Return [x, y] of the center of cell containing provided text 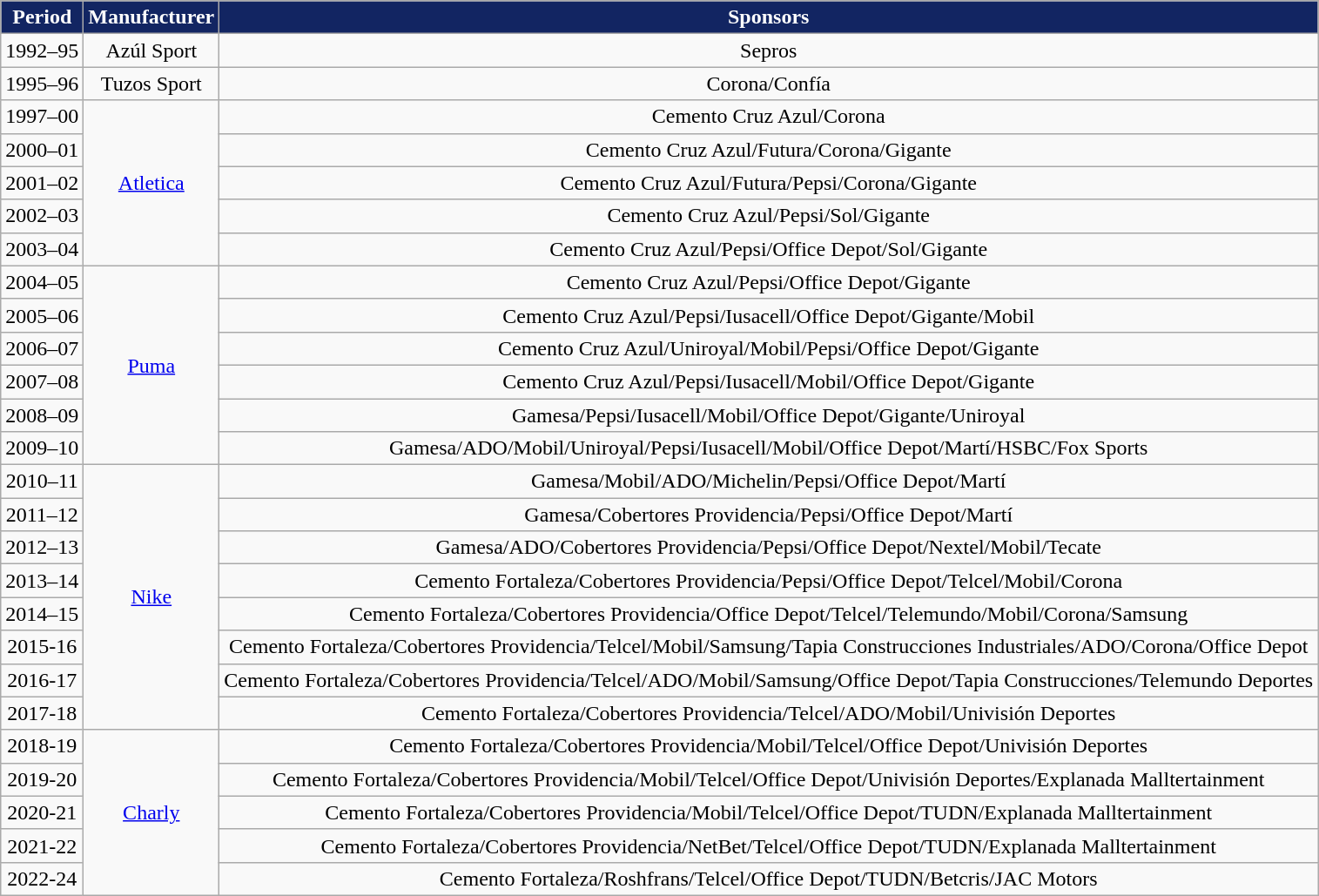
Corona/Confía [769, 84]
Cemento Fortaleza/Cobertores Providencia/Mobil/Telcel/Office Depot/Univisión Deportes/Explanada Malltertainment [769, 779]
Manufacturer [151, 17]
Gamesa/ADO/Cobertores Providencia/Pepsi/Office Depot/Nextel/Mobil/Tecate [769, 548]
1997–00 [42, 117]
Cemento Cruz Azul/Pepsi/Iusacell/Mobil/Office Depot/Gigante [769, 381]
Cemento Cruz Azul/Pepsi/Office Depot/Gigante [769, 282]
2004–05 [42, 282]
2003–04 [42, 249]
2016-17 [42, 680]
Gamesa/Pepsi/Iusacell/Mobil/Office Depot/Gigante/Uniroyal [769, 415]
Nike [151, 597]
2001–02 [42, 183]
2011–12 [42, 515]
Cemento Cruz Azul/Pepsi/Iusacell/Office Depot/Gigante/Mobil [769, 315]
2021-22 [42, 845]
Cemento Fortaleza/Cobertores Providencia/Telcel/ADO/Mobil/Univisión Deportes [769, 713]
Cemento Fortaleza/Cobertores Providencia/Mobil/Telcel/Office Depot/Univisión Deportes [769, 746]
Cemento Fortaleza/Cobertores Providencia/Pepsi/Office Depot/Telcel/Mobil/Corona [769, 581]
Puma [151, 365]
Gamesa/ADO/Mobil/Uniroyal/Pepsi/Iusacell/Mobil/Office Depot/Martí/HSBC/Fox Sports [769, 448]
Tuzos Sport [151, 84]
2009–10 [42, 448]
2022-24 [42, 879]
2012–13 [42, 548]
Gamesa/Cobertores Providencia/Pepsi/Office Depot/Martí [769, 515]
Cemento Cruz Azul/Pepsi/Sol/Gigante [769, 216]
Gamesa/Mobil/ADO/Michelin/Pepsi/Office Depot/Martí [769, 482]
2010–11 [42, 482]
Cemento Cruz Azul/Pepsi/Office Depot/Sol/Gigante [769, 249]
2002–03 [42, 216]
Cemento Cruz Azul/Futura/Pepsi/Corona/Gigante [769, 183]
2014–15 [42, 614]
2020-21 [42, 812]
Azúl Sport [151, 51]
2006–07 [42, 348]
2005–06 [42, 315]
Cemento Fortaleza/Cobertores Providencia/Telcel/ADO/Mobil/Samsung/Office Depot/Tapia Construcciones/Telemundo Deportes [769, 680]
2007–08 [42, 381]
Atletica [151, 183]
Cemento Cruz Azul/Corona [769, 117]
Sponsors [769, 17]
Cemento Fortaleza/Cobertores Providencia/Telcel/Mobil/Samsung/Tapia Construcciones Industriales/ADO/Corona/Office Depot [769, 647]
2018-19 [42, 746]
2000–01 [42, 150]
2017-18 [42, 713]
2013–14 [42, 581]
1995–96 [42, 84]
1992–95 [42, 51]
Period [42, 17]
Cemento Fortaleza/Roshfrans/Telcel/Office Depot/TUDN/Betcris/JAC Motors [769, 879]
Cemento Fortaleza/Cobertores Providencia/Office Depot/Telcel/Telemundo/Mobil/Corona/Samsung [769, 614]
2015-16 [42, 647]
2019-20 [42, 779]
Charly [151, 812]
2008–09 [42, 415]
Cemento Fortaleza/Cobertores Providencia/NetBet/Telcel/Office Depot/TUDN/Explanada Malltertainment [769, 845]
Cemento Fortaleza/Cobertores Providencia/Mobil/Telcel/Office Depot/TUDN/Explanada Malltertainment [769, 812]
Cemento Cruz Azul/Uniroyal/Mobil/Pepsi/Office Depot/Gigante [769, 348]
Cemento Cruz Azul/Futura/Corona/Gigante [769, 150]
Sepros [769, 51]
